Capture the cell that displays the provided text and extract its [X, Y] central coordinate. 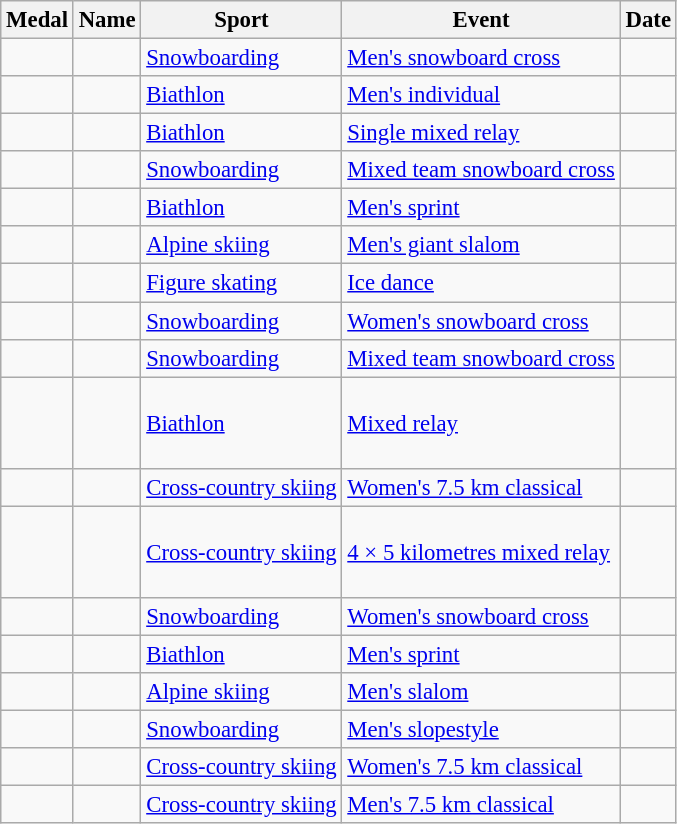
Men's snowboard cross [481, 58]
Men's 7.5 km classical [481, 805]
Mixed relay [481, 423]
Men's individual [481, 95]
Date [648, 20]
Sport [242, 20]
4 × 5 kilometres mixed relay [481, 552]
Medal [38, 20]
Men's giant slalom [481, 245]
Men's slopestyle [481, 729]
Event [481, 20]
Name [107, 20]
Figure skating [242, 283]
Single mixed relay [481, 133]
Men's slalom [481, 692]
Ice dance [481, 283]
